Output the [x, y] coordinate of the center of the cell containing the given text.  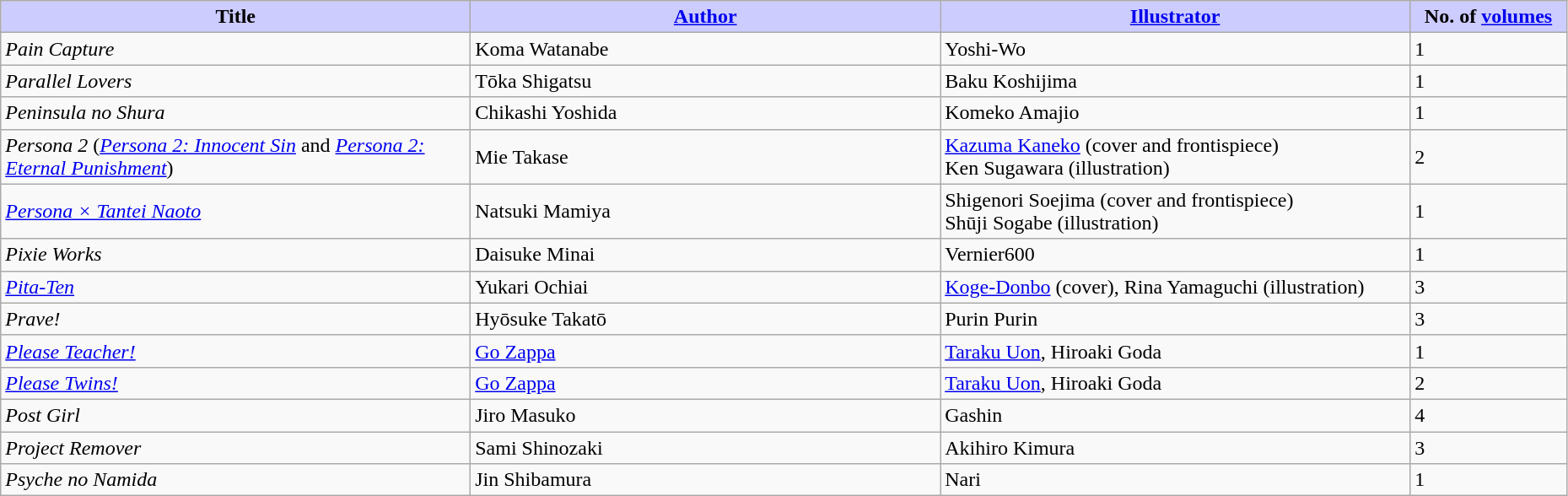
Daisuke Minai [705, 255]
Koge-Donbo (cover), Rina Yamaguchi (illustration) [1176, 287]
Prave! [236, 319]
No. of volumes [1489, 17]
Koma Watanabe [705, 49]
Baku Koshijima [1176, 81]
Post Girl [236, 415]
Please Twins! [236, 383]
Pain Capture [236, 49]
Gashin [1176, 415]
Vernier600 [1176, 255]
Jiro Masuko [705, 415]
Mie Takase [705, 157]
Akihiro Kimura [1176, 448]
Persona × Tantei Naoto [236, 211]
Jin Shibamura [705, 480]
Author [705, 17]
Title [236, 17]
Yukari Ochiai [705, 287]
Natsuki Mamiya [705, 211]
Hyōsuke Takatō [705, 319]
Chikashi Yoshida [705, 113]
Project Remover [236, 448]
Purin Purin [1176, 319]
4 [1489, 415]
Sami Shinozaki [705, 448]
Pixie Works [236, 255]
Kazuma Kaneko (cover and frontispiece)Ken Sugawara (illustration) [1176, 157]
Tōka Shigatsu [705, 81]
Pita-Ten [236, 287]
Persona 2 (Persona 2: Innocent Sin and Persona 2: Eternal Punishment) [236, 157]
Illustrator [1176, 17]
Yoshi-Wo [1176, 49]
Parallel Lovers [236, 81]
Nari [1176, 480]
Psyche no Namida [236, 480]
Please Teacher! [236, 351]
Komeko Amajio [1176, 113]
Shigenori Soejima (cover and frontispiece)Shūji Sogabe (illustration) [1176, 211]
Peninsula no Shura [236, 113]
